Determine the (X, Y) coordinate at the center of the cell enclosing the given text.  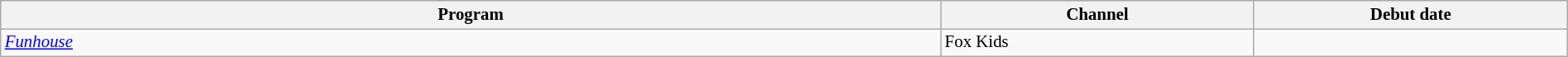
Funhouse (471, 42)
Channel (1097, 15)
Program (471, 15)
Debut date (1411, 15)
Fox Kids (1097, 42)
